Detect which cell encompasses the target text, then output its [X, Y] center coordinate. 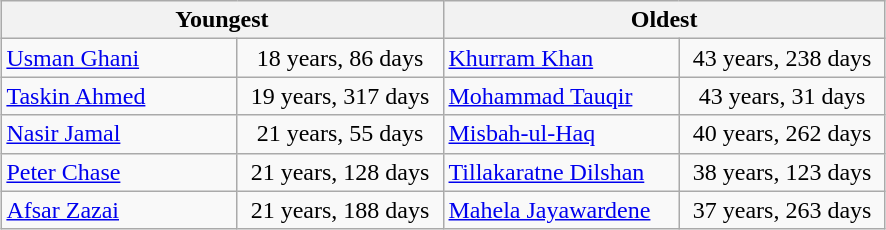
40 years, 262 days [782, 134]
Usman Ghani [119, 58]
Mahela Jayawardene [561, 210]
Misbah-ul-Haq [561, 134]
21 years, 188 days [340, 210]
19 years, 317 days [340, 96]
Afsar Zazai [119, 210]
Tillakaratne Dilshan [561, 172]
Peter Chase [119, 172]
Taskin Ahmed [119, 96]
18 years, 86 days [340, 58]
43 years, 31 days [782, 96]
21 years, 55 days [340, 134]
Khurram Khan [561, 58]
Youngest [222, 20]
38 years, 123 days [782, 172]
Nasir Jamal [119, 134]
43 years, 238 days [782, 58]
37 years, 263 days [782, 210]
21 years, 128 days [340, 172]
Mohammad Tauqir [561, 96]
Oldest [664, 20]
